For the text-containing cell, return its midpoint in (X, Y) coordinate format. 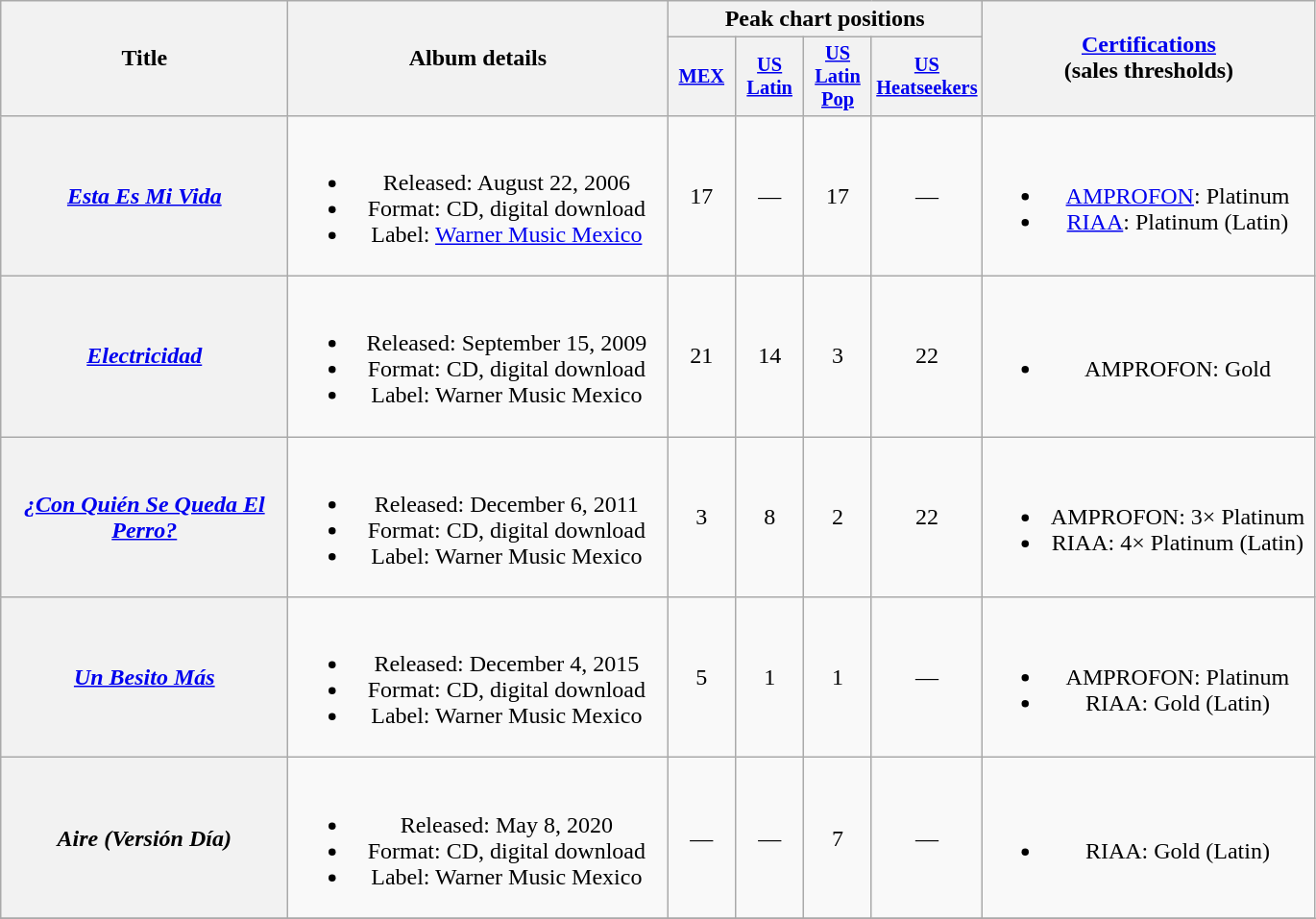
US Latin Pop (838, 77)
14 (770, 357)
Electricidad (144, 357)
AMPROFON: Gold (1149, 357)
Esta Es Mi Vida (144, 196)
¿Con Quién Se Queda El Perro? (144, 517)
Peak chart positions (825, 19)
5 (701, 678)
21 (701, 357)
AMPROFON: PlatinumRIAA: Gold (Latin) (1149, 678)
Released: September 15, 2009Format: CD, digital downloadLabel: Warner Music Mexico (478, 357)
Title (144, 59)
Certifications(sales thresholds) (1149, 59)
Aire (Versión Día) (144, 837)
MEX (701, 77)
US Heatseekers (926, 77)
US Latin (770, 77)
Released: August 22, 2006Format: CD, digital downloadLabel: Warner Music Mexico (478, 196)
Album details (478, 59)
RIAA: Gold (Latin) (1149, 837)
7 (838, 837)
AMPROFON: 3× PlatinumRIAA: 4× Platinum (Latin) (1149, 517)
8 (770, 517)
Un Besito Más (144, 678)
2 (838, 517)
Released: December 6, 2011Format: CD, digital downloadLabel: Warner Music Mexico (478, 517)
AMPROFON: PlatinumRIAA: Platinum (Latin) (1149, 196)
Released: December 4, 2015Format: CD, digital downloadLabel: Warner Music Mexico (478, 678)
Released: May 8, 2020Format: CD, digital downloadLabel: Warner Music Mexico (478, 837)
